Pinpoint the cell where the given text exists, returning its (x, y) midpoint coordinate. 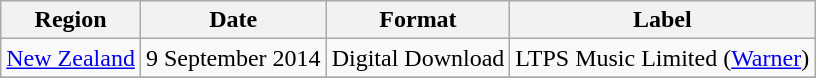
Format (418, 20)
LTPS Music Limited (Warner) (662, 58)
9 September 2014 (233, 58)
Region (71, 20)
Date (233, 20)
Label (662, 20)
New Zealand (71, 58)
Digital Download (418, 58)
